Return [X, Y] of the center of cell containing provided text 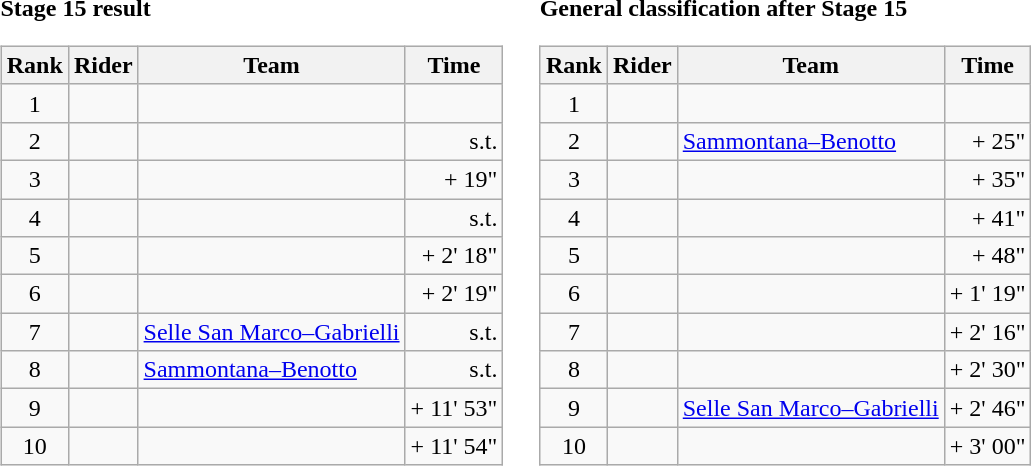
+ 2' 16" [988, 332]
+ 35" [988, 179]
+ 2' 46" [988, 408]
+ 2' 19" [454, 294]
+ 11' 54" [454, 446]
+ 1' 19" [988, 294]
+ 41" [988, 217]
+ 11' 53" [454, 408]
+ 2' 30" [988, 370]
+ 19" [454, 179]
+ 2' 18" [454, 256]
+ 48" [988, 256]
+ 25" [988, 141]
+ 3' 00" [988, 446]
